Determine the [X, Y] coordinate at the center of the cell enclosing the given text.  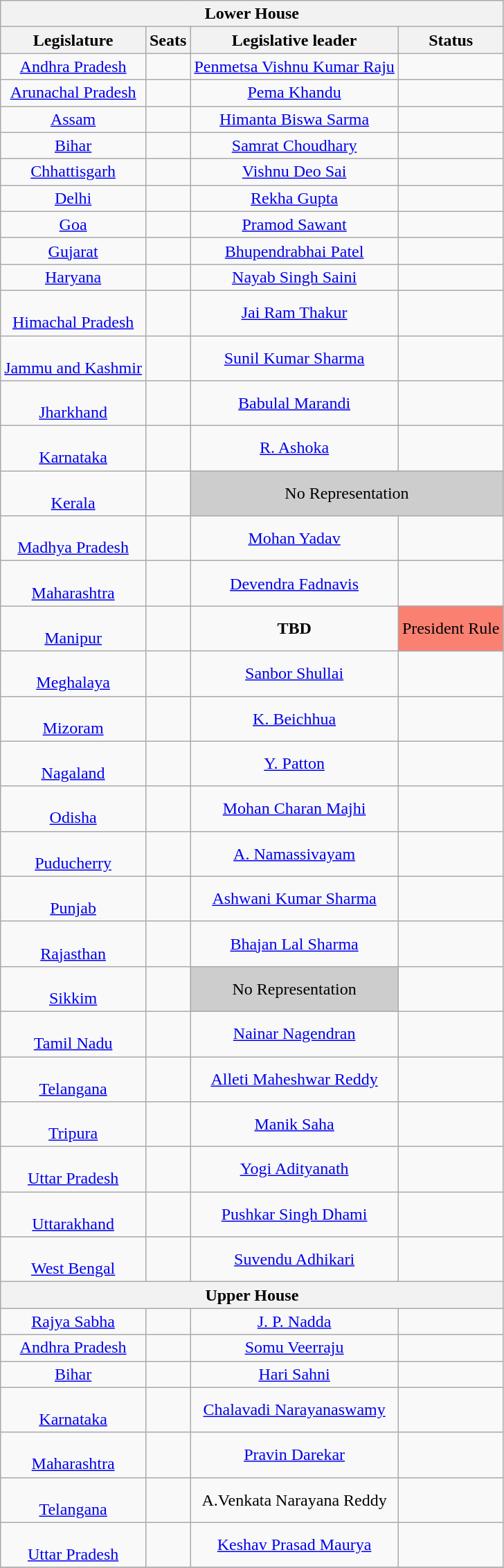
Goa [73, 224]
Chalavadi Narayanaswamy [294, 1410]
A. Namassivayam [294, 853]
Mohan Yadav [294, 539]
Pramod Sawant [294, 224]
Meghalaya [73, 673]
Nagaland [73, 763]
Arunachal Pradesh [73, 93]
Himachal Pradesh [73, 313]
Kerala [73, 493]
Rajya Sabha [73, 1321]
Nainar Nagendran [294, 1033]
Manipur [73, 629]
Pushkar Singh Dhami [294, 1215]
President Rule [451, 629]
Legislature [73, 40]
Rekha Gupta [294, 198]
Upper House [252, 1295]
Tripura [73, 1125]
Pema Khandu [294, 93]
Rajasthan [73, 943]
Puducherry [73, 853]
Alleti Maheshwar Reddy [294, 1079]
Himanta Biswa Sarma [294, 119]
Gujarat [73, 251]
Hari Sahni [294, 1374]
Vishnu Deo Sai [294, 172]
Mohan Charan Majhi [294, 809]
Yogi Adityanath [294, 1169]
Punjab [73, 899]
Mizoram [73, 719]
Y. Patton [294, 763]
Legislative leader [294, 40]
Devendra Fadnavis [294, 583]
Bhupendrabhai Patel [294, 251]
Sunil Kumar Sharma [294, 357]
Seats [168, 40]
Odisha [73, 809]
R. Ashoka [294, 449]
Uttarakhand [73, 1215]
Penmetsa Vishnu Kumar Raju [294, 66]
Delhi [73, 198]
Lower House [252, 14]
Sikkim [73, 989]
Sanbor Shullai [294, 673]
Ashwani Kumar Sharma [294, 899]
Haryana [73, 277]
K. Beichhua [294, 719]
Samrat Choudhary [294, 145]
Jammu and Kashmir [73, 357]
Madhya Pradesh [73, 539]
Pravin Darekar [294, 1454]
Chhattisgarh [73, 172]
Jharkhand [73, 403]
Keshav Prasad Maurya [294, 1544]
Babulal Marandi [294, 403]
Somu Veerraju [294, 1348]
West Bengal [73, 1259]
Tamil Nadu [73, 1033]
Suvendu Adhikari [294, 1259]
Status [451, 40]
Bhajan Lal Sharma [294, 943]
Jai Ram Thakur [294, 313]
J. P. Nadda [294, 1321]
A.Venkata Narayana Reddy [294, 1500]
TBD [294, 629]
Manik Saha [294, 1125]
Nayab Singh Saini [294, 277]
Assam [73, 119]
